Output the (x, y) coordinate of the center of the cell containing the given text.  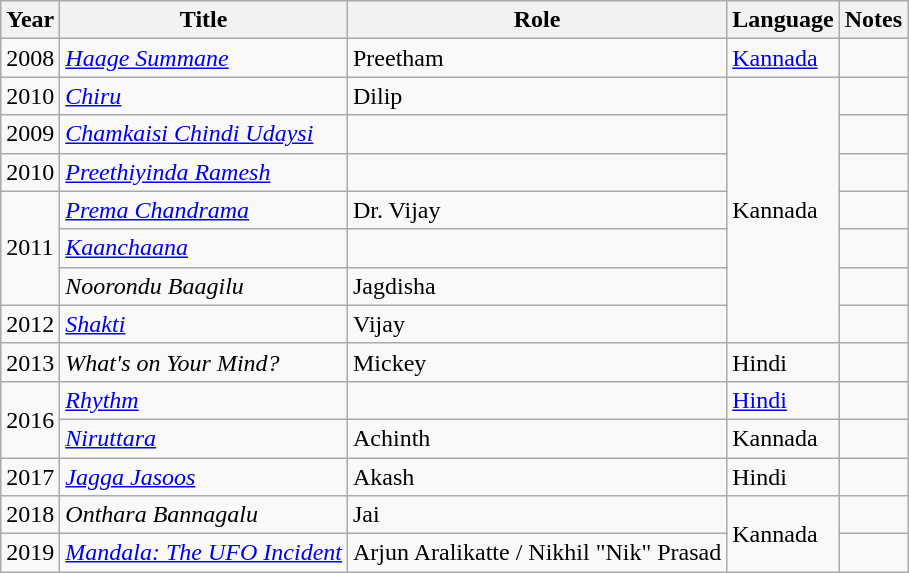
Rhythm (204, 400)
Jai (536, 515)
Language (783, 20)
Chamkaisi Chindi Udaysi (204, 134)
Notes (873, 20)
2008 (30, 58)
2018 (30, 515)
Prema Chandrama (204, 210)
Preetham (536, 58)
Chiru (204, 96)
Dilip (536, 96)
2009 (30, 134)
Haage Summane (204, 58)
2019 (30, 553)
Achinth (536, 438)
Dr. Vijay (536, 210)
What's on Your Mind? (204, 362)
Mandala: The UFO Incident (204, 553)
Arjun Aralikatte / Nikhil "Nik" Prasad (536, 553)
Title (204, 20)
Shakti (204, 324)
Jagdisha (536, 286)
2017 (30, 477)
2012 (30, 324)
Mickey (536, 362)
Jagga Jasoos (204, 477)
Role (536, 20)
Niruttara (204, 438)
2011 (30, 248)
Akash (536, 477)
Noorondu Baagilu (204, 286)
Vijay (536, 324)
Preethiyinda Ramesh (204, 172)
Year (30, 20)
Kaanchaana (204, 248)
2013 (30, 362)
Onthara Bannagalu (204, 515)
2016 (30, 419)
